Return [X, Y] of the center of cell containing provided text 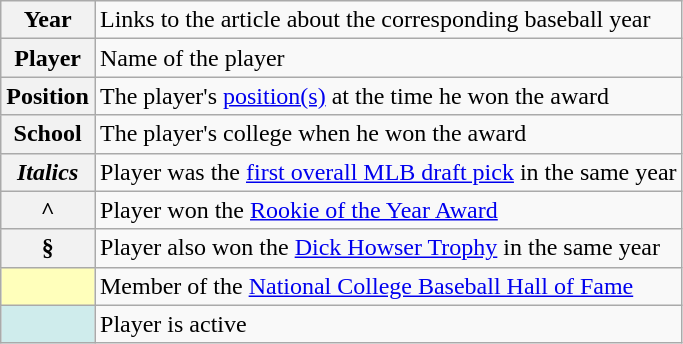
Member of the National College Baseball Hall of Fame [388, 286]
Italics [48, 172]
Name of the player [388, 58]
Player [48, 58]
Year [48, 20]
Player won the Rookie of the Year Award [388, 210]
Position [48, 96]
Player was the first overall MLB draft pick in the same year [388, 172]
Player is active [388, 324]
Links to the article about the corresponding baseball year [388, 20]
School [48, 134]
§ [48, 248]
The player's position(s) at the time he won the award [388, 96]
The player's college when he won the award [388, 134]
Player also won the Dick Howser Trophy in the same year [388, 248]
^ [48, 210]
